Determine the [X, Y] coordinate at the center of the cell enclosing the given text.  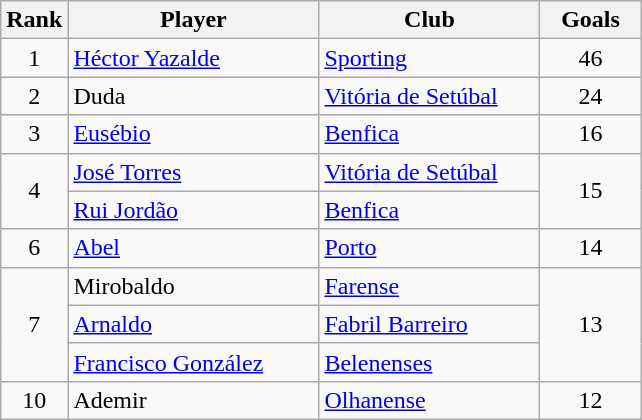
15 [590, 191]
Player [194, 20]
Rui Jordão [194, 210]
Sporting [430, 58]
Héctor Yazalde [194, 58]
46 [590, 58]
Abel [194, 248]
7 [34, 324]
Porto [430, 248]
6 [34, 248]
Duda [194, 96]
24 [590, 96]
José Torres [194, 172]
2 [34, 96]
13 [590, 324]
Arnaldo [194, 324]
Olhanense [430, 400]
Ademir [194, 400]
14 [590, 248]
Mirobaldo [194, 286]
Rank [34, 20]
16 [590, 134]
4 [34, 191]
Fabril Barreiro [430, 324]
1 [34, 58]
Club [430, 20]
Farense [430, 286]
Belenenses [430, 362]
Francisco González [194, 362]
Goals [590, 20]
10 [34, 400]
Eusébio [194, 134]
3 [34, 134]
12 [590, 400]
